Provide the (x, y) coordinate of the cell's center where the given text is located.  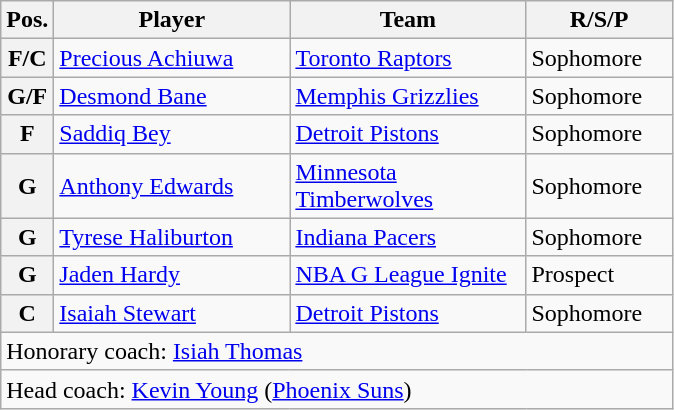
Isaiah Stewart (172, 313)
Desmond Bane (172, 96)
Team (408, 20)
F (28, 134)
F/C (28, 58)
Player (172, 20)
G/F (28, 96)
C (28, 313)
Tyrese Haliburton (172, 237)
R/S/P (599, 20)
Precious Achiuwa (172, 58)
Anthony Edwards (172, 186)
Pos. (28, 20)
Prospect (599, 275)
Toronto Raptors (408, 58)
Saddiq Bey (172, 134)
Honorary coach: Isiah Thomas (336, 351)
NBA G League Ignite (408, 275)
Jaden Hardy (172, 275)
Indiana Pacers (408, 237)
Memphis Grizzlies (408, 96)
Minnesota Timberwolves (408, 186)
Head coach: Kevin Young (Phoenix Suns) (336, 389)
